Extract the (x, y) coordinate from the center of the cell holding the provided text.  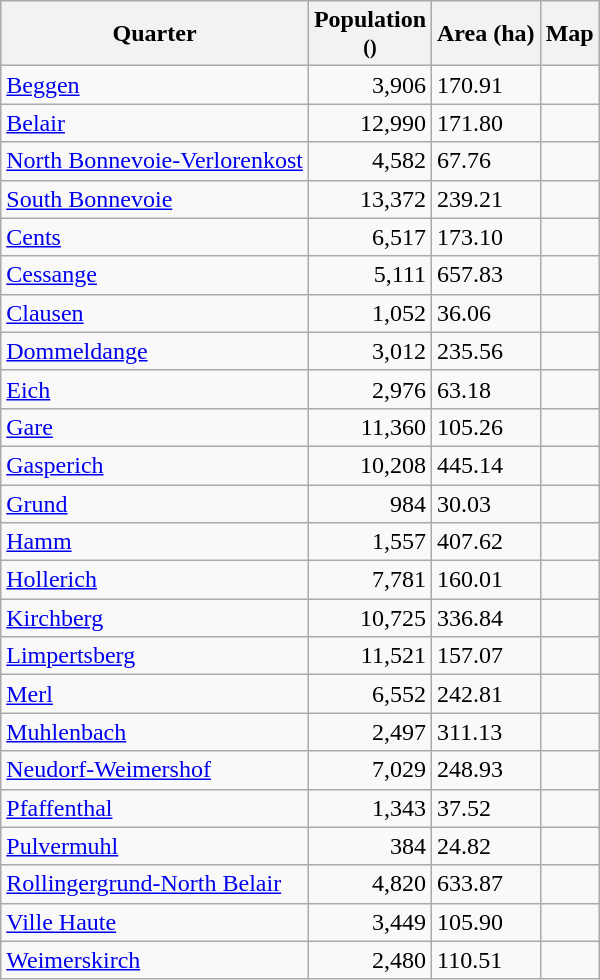
235.56 (486, 351)
Beggen (155, 85)
Belair (155, 123)
1,052 (370, 313)
445.14 (486, 465)
384 (370, 846)
10,208 (370, 465)
11,360 (370, 427)
30.03 (486, 503)
160.01 (486, 580)
Neudorf-Weimershof (155, 770)
13,372 (370, 199)
173.10 (486, 237)
242.81 (486, 694)
4,820 (370, 884)
7,781 (370, 580)
Kirchberg (155, 618)
6,552 (370, 694)
2,480 (370, 960)
Quarter (155, 34)
Rollingergrund-North Belair (155, 884)
Map (570, 34)
7,029 (370, 770)
407.62 (486, 542)
24.82 (486, 846)
984 (370, 503)
North Bonnevoie-Verlorenkost (155, 161)
6,517 (370, 237)
170.91 (486, 85)
Eich (155, 389)
1,343 (370, 808)
5,111 (370, 275)
3,906 (370, 85)
157.07 (486, 656)
1,557 (370, 542)
311.13 (486, 732)
12,990 (370, 123)
239.21 (486, 199)
36.06 (486, 313)
Dommeldange (155, 351)
Pfaffenthal (155, 808)
Area (ha) (486, 34)
Population () (370, 34)
248.93 (486, 770)
37.52 (486, 808)
63.18 (486, 389)
171.80 (486, 123)
Pulvermuhl (155, 846)
Hollerich (155, 580)
Cents (155, 237)
110.51 (486, 960)
South Bonnevoie (155, 199)
Hamm (155, 542)
336.84 (486, 618)
Muhlenbach (155, 732)
10,725 (370, 618)
657.83 (486, 275)
Limpertsberg (155, 656)
Gare (155, 427)
11,521 (370, 656)
Weimerskirch (155, 960)
Clausen (155, 313)
Gasperich (155, 465)
633.87 (486, 884)
105.26 (486, 427)
2,976 (370, 389)
Merl (155, 694)
105.90 (486, 922)
2,497 (370, 732)
Ville Haute (155, 922)
3,449 (370, 922)
3,012 (370, 351)
4,582 (370, 161)
67.76 (486, 161)
Grund (155, 503)
Cessange (155, 275)
